Locate the cell with the specified text and output its (x, y) center coordinate. 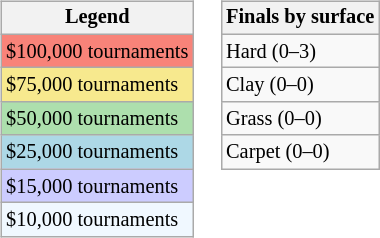
$75,000 tournaments (97, 85)
$15,000 tournaments (97, 186)
Finals by surface (300, 18)
Legend (97, 18)
$25,000 tournaments (97, 152)
Carpet (0–0) (300, 152)
$100,000 tournaments (97, 51)
$10,000 tournaments (97, 220)
Hard (0–3) (300, 51)
Grass (0–0) (300, 119)
$50,000 tournaments (97, 119)
Clay (0–0) (300, 85)
